Detect which cell encompasses the target text, then output its [X, Y] center coordinate. 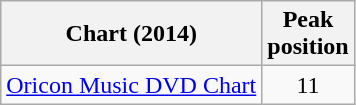
11 [308, 85]
Oricon Music DVD Chart [132, 85]
Chart (2014) [132, 34]
Peakposition [308, 34]
